Extract the [X, Y] coordinate from the center of the cell holding the provided text.  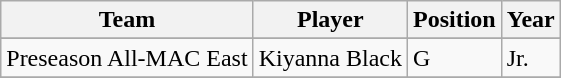
Team [127, 20]
Preseason All-MAC East [127, 58]
Jr. [530, 58]
Kiyanna Black [330, 58]
Year [530, 20]
Player [330, 20]
G [454, 58]
Position [454, 20]
